Extract the (x, y) coordinate from the center of the cell holding the provided text.  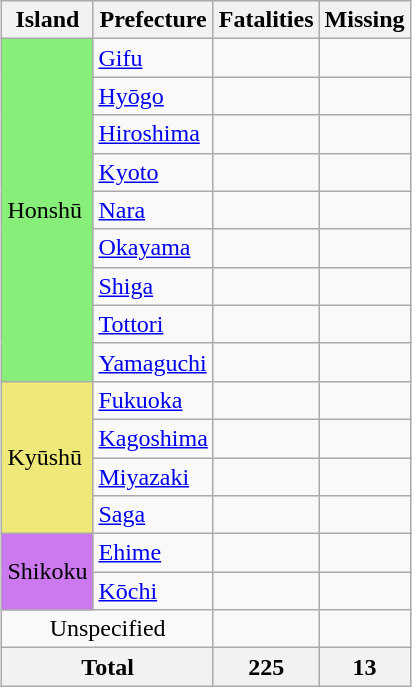
Saga (153, 515)
225 (266, 667)
Gifu (153, 58)
Yamaguchi (153, 362)
13 (364, 667)
Total (108, 667)
Kyoto (153, 172)
Ehime (153, 553)
Island (48, 20)
Unspecified (108, 629)
Kagoshima (153, 438)
Tottori (153, 324)
Prefecture (153, 20)
Fukuoka (153, 400)
Nara (153, 210)
Hiroshima (153, 134)
Shikoku (48, 572)
Miyazaki (153, 477)
Kōchi (153, 591)
Shiga (153, 286)
Missing (364, 20)
Kyūshū (48, 457)
Hyōgo (153, 96)
Honshū (48, 210)
Fatalities (266, 20)
Okayama (153, 248)
